Provide the [X, Y] coordinate of the cell's center where the given text is located.  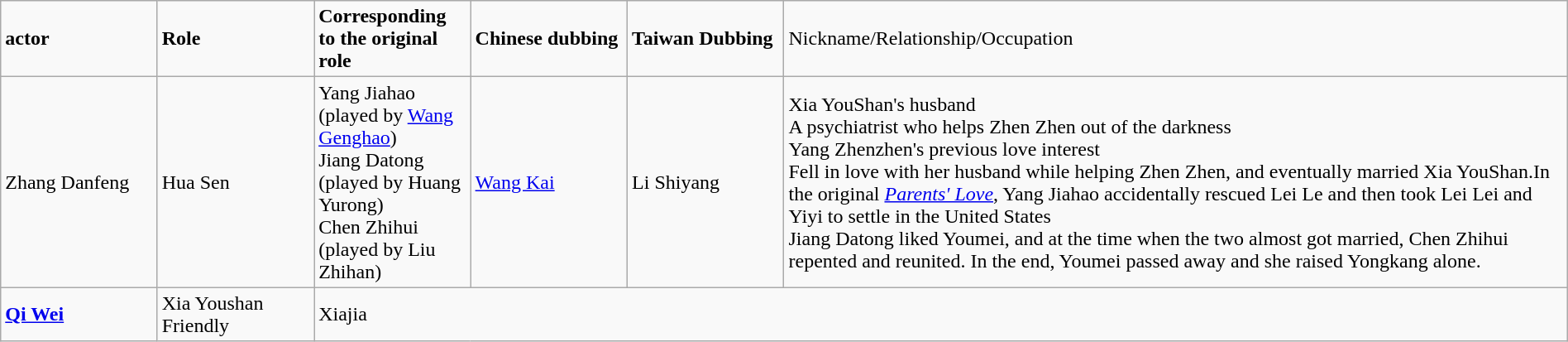
Nickname/Relationship/Occupation [1176, 39]
Xiajia [941, 315]
Chinese dubbing [549, 39]
Yang Jiahao(played by Wang Genghao)Jiang Datong (played by Huang Yurong)Chen Zhihui (played by Liu Zhihan) [392, 182]
Hua Sen [235, 182]
Taiwan Dubbing [706, 39]
Role [235, 39]
Wang Kai [549, 182]
Zhang Danfeng [79, 182]
Qi Wei [79, 315]
actor [79, 39]
Li Shiyang [706, 182]
Corresponding to the original role [392, 39]
Xia YoushanFriendly [235, 315]
